Provide the (X, Y) coordinate of the cell's center where the given text is located.  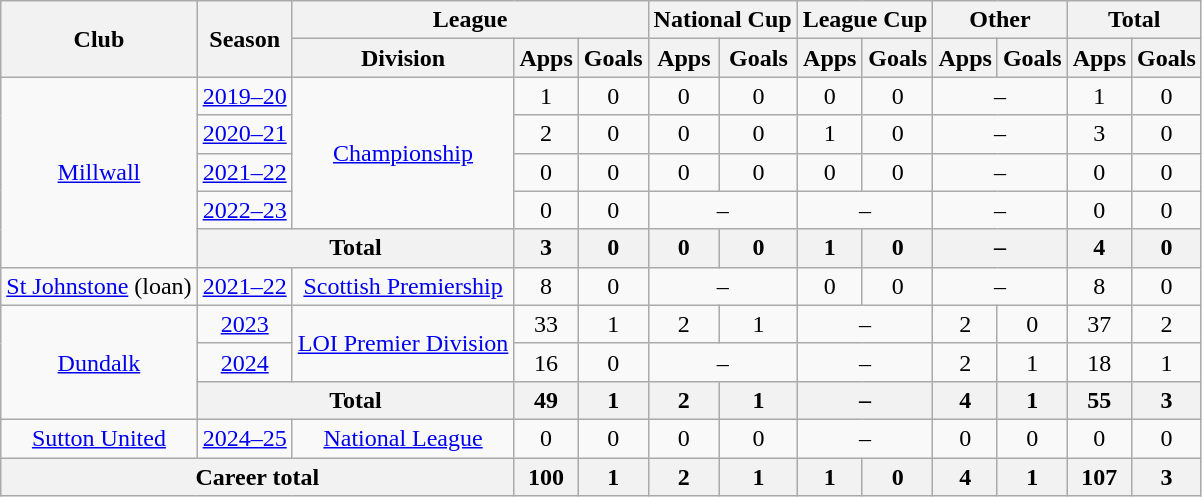
18 (1099, 362)
55 (1099, 400)
100 (546, 477)
Club (99, 39)
37 (1099, 324)
LOI Premier Division (403, 343)
League Cup (865, 20)
Sutton United (99, 438)
St Johnstone (loan) (99, 286)
Millwall (99, 172)
2024–25 (244, 438)
League (470, 20)
Championship (403, 153)
National Cup (722, 20)
Division (403, 58)
2020–21 (244, 134)
Scottish Premiership (403, 286)
Season (244, 39)
107 (1099, 477)
2022–23 (244, 210)
2023 (244, 324)
16 (546, 362)
Dundalk (99, 362)
National League (403, 438)
Other (1000, 20)
49 (546, 400)
Career total (258, 477)
2019–20 (244, 96)
2024 (244, 362)
33 (546, 324)
